Find where the given text appears and provide that cell's center as [x, y] coordinate. 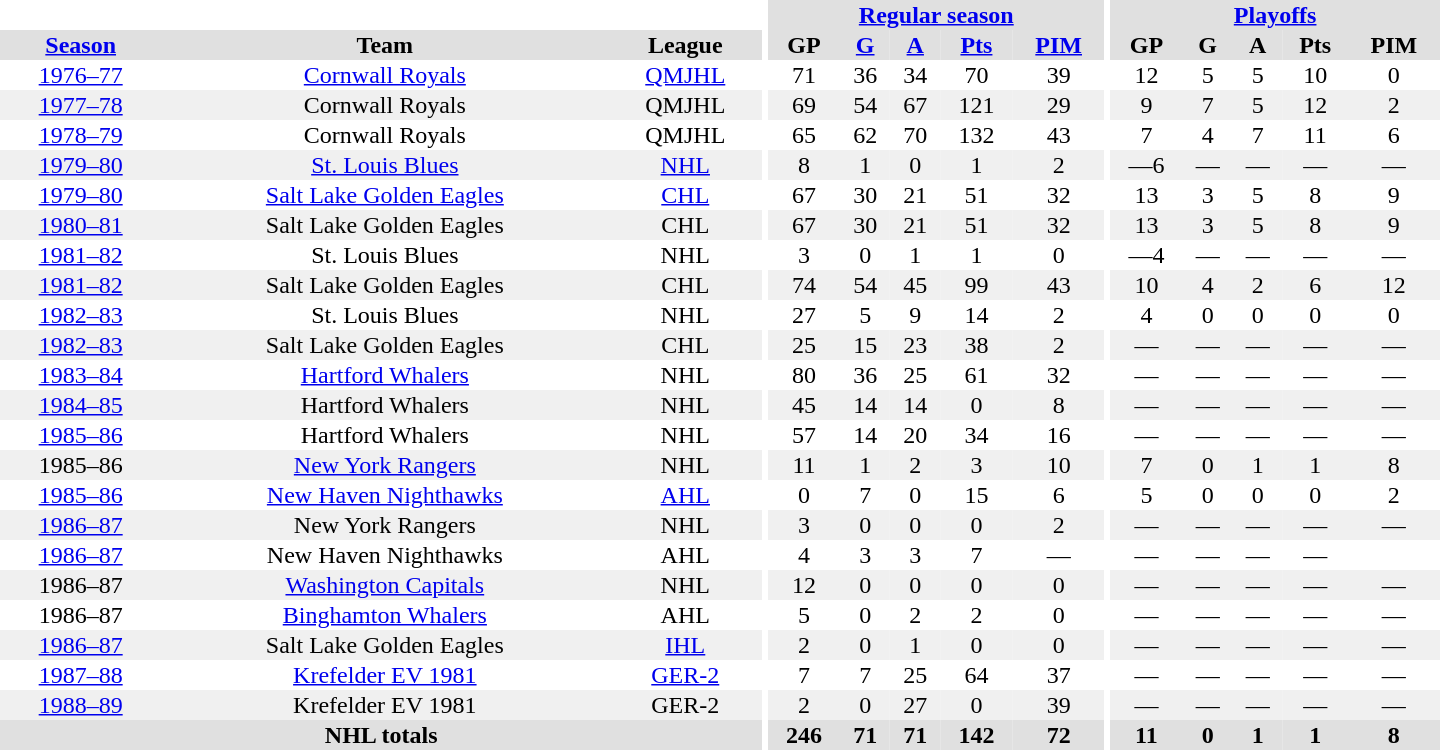
246 [804, 735]
142 [976, 735]
1983–84 [80, 375]
—6 [1146, 165]
69 [804, 105]
37 [1059, 675]
16 [1059, 435]
NHL totals [381, 735]
61 [976, 375]
62 [865, 135]
64 [976, 675]
1980–81 [80, 225]
65 [804, 135]
—4 [1146, 255]
121 [976, 105]
Washington Capitals [384, 585]
Playoffs [1275, 15]
1978–79 [80, 135]
Team [384, 45]
1984–85 [80, 405]
20 [915, 435]
Season [80, 45]
23 [915, 345]
Regular season [936, 15]
99 [976, 285]
80 [804, 375]
League [685, 45]
72 [1059, 735]
132 [976, 135]
29 [1059, 105]
1977–78 [80, 105]
IHL [685, 645]
Binghamton Whalers [384, 615]
1988–89 [80, 705]
38 [976, 345]
1976–77 [80, 75]
74 [804, 285]
1987–88 [80, 675]
57 [804, 435]
